Pinpoint the cell where the given text exists, returning its (x, y) midpoint coordinate. 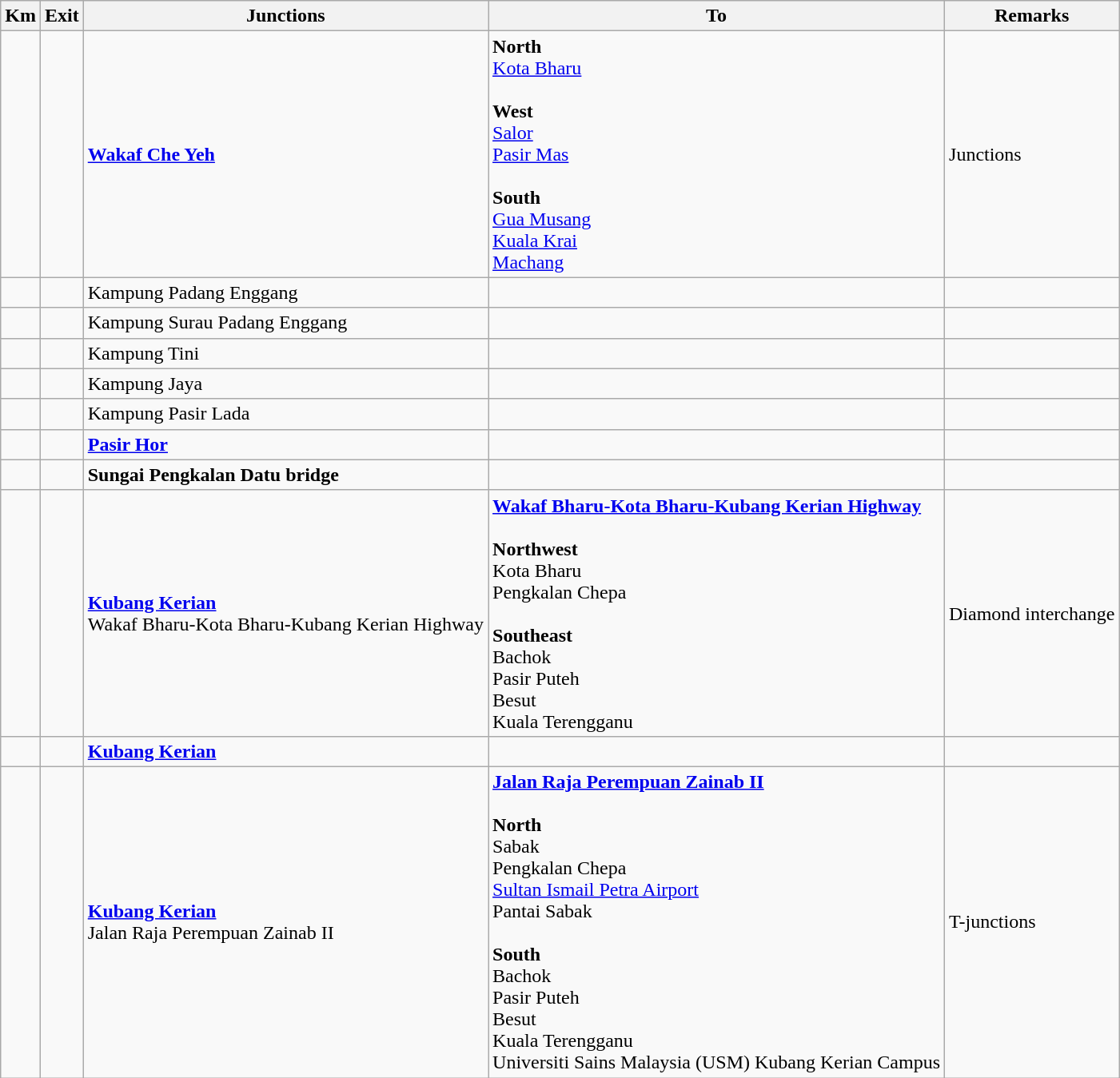
Kubang KerianJalan Raja Perempuan Zainab II (285, 922)
T-junctions (1032, 922)
Sungai Pengkalan Datu bridge (285, 475)
Remarks (1032, 16)
Diamond interchange (1032, 613)
Exit (62, 16)
Kampung Surau Padang Enggang (285, 323)
Kampung Tini (285, 353)
Kubang Kerian (285, 751)
Kampung Padang Enggang (285, 292)
Pasir Hor (285, 444)
Wakaf Bharu-Kota Bharu-Kubang Kerian HighwayNorthwest Kota Bharu Pengkalan ChepaSoutheast Bachok Pasir Puteh Besut Kuala Terengganu (716, 613)
Kampung Jaya (285, 384)
North Kota BharuWest Salor Pasir MasSouth Gua Musang Kuala Krai Machang (716, 154)
Kubang KerianWakaf Bharu-Kota Bharu-Kubang Kerian Highway (285, 613)
Km (21, 16)
Kampung Pasir Lada (285, 414)
Wakaf Che Yeh (285, 154)
To (716, 16)
